Extract the (x, y) coordinate from the center of the cell holding the provided text.  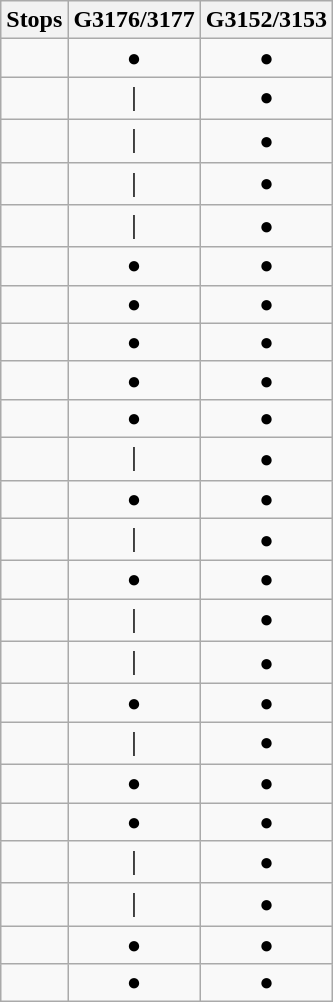
G3152/3153 (266, 20)
Stops (34, 20)
G3176/3177 (134, 20)
